Return (X, Y) of the center of cell containing provided text 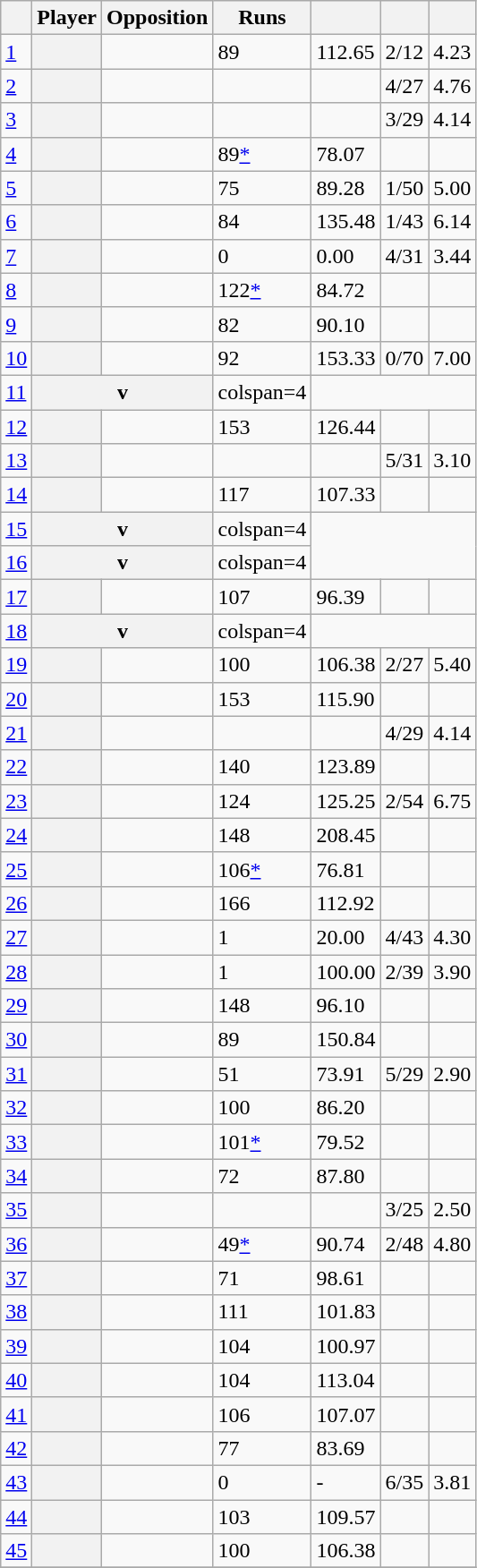
79.52 (345, 1142)
106* (262, 869)
1/43 (405, 222)
83.69 (345, 1448)
96.39 (345, 597)
7.00 (453, 358)
Runs (262, 18)
6.75 (453, 801)
27 (16, 937)
6.14 (453, 222)
5/29 (405, 1074)
4.76 (453, 86)
4/29 (405, 733)
76.81 (345, 869)
4.80 (453, 1244)
Opposition (158, 18)
30 (16, 1040)
90.10 (345, 324)
5.40 (453, 665)
33 (16, 1142)
123.89 (345, 767)
5 (16, 188)
32 (16, 1108)
40 (16, 1380)
25 (16, 869)
106 (262, 1414)
16 (16, 563)
42 (16, 1448)
13 (16, 461)
2/39 (405, 971)
43 (16, 1482)
26 (16, 903)
3/25 (405, 1210)
109.57 (345, 1517)
208.45 (345, 835)
117 (262, 495)
8 (16, 290)
112.65 (345, 52)
3.10 (453, 461)
107 (262, 597)
14 (16, 495)
87.80 (345, 1176)
44 (16, 1517)
3.90 (453, 971)
10 (16, 358)
51 (262, 1074)
3.81 (453, 1482)
39 (16, 1346)
29 (16, 1006)
36 (16, 1244)
0.00 (345, 256)
111 (262, 1312)
2/27 (405, 665)
82 (262, 324)
19 (16, 665)
90.74 (345, 1244)
101.83 (345, 1312)
4 (16, 154)
100.00 (345, 971)
5/31 (405, 461)
122* (262, 290)
107.33 (345, 495)
11 (16, 392)
89.28 (345, 188)
24 (16, 835)
7 (16, 256)
4/43 (405, 937)
153.33 (345, 358)
100.97 (345, 1346)
2.50 (453, 1210)
37 (16, 1278)
28 (16, 971)
- (345, 1482)
12 (16, 427)
34 (16, 1176)
166 (262, 903)
31 (16, 1074)
2/48 (405, 1244)
98.61 (345, 1278)
21 (16, 733)
92 (262, 358)
72 (262, 1176)
20 (16, 699)
45 (16, 1551)
3/29 (405, 120)
4.30 (453, 937)
3 (16, 120)
125.25 (345, 801)
115.90 (345, 699)
135.48 (345, 222)
124 (262, 801)
5.00 (453, 188)
84 (262, 222)
113.04 (345, 1380)
17 (16, 597)
107.07 (345, 1414)
4.23 (453, 52)
23 (16, 801)
3.44 (453, 256)
22 (16, 767)
6 (16, 222)
4/31 (405, 256)
103 (262, 1517)
4/27 (405, 86)
41 (16, 1414)
150.84 (345, 1040)
89* (262, 154)
2/12 (405, 52)
86.20 (345, 1108)
75 (262, 188)
140 (262, 767)
112.92 (345, 903)
6/35 (405, 1482)
101* (262, 1142)
84.72 (345, 290)
1/50 (405, 188)
0/70 (405, 358)
38 (16, 1312)
Player (67, 18)
77 (262, 1448)
35 (16, 1210)
9 (16, 324)
18 (16, 631)
126.44 (345, 427)
71 (262, 1278)
2.90 (453, 1074)
15 (16, 529)
20.00 (345, 937)
2/54 (405, 801)
96.10 (345, 1006)
73.91 (345, 1074)
2 (16, 86)
78.07 (345, 154)
49* (262, 1244)
